Return the (x, y) coordinate for the center point of the cell that contains the specified text.  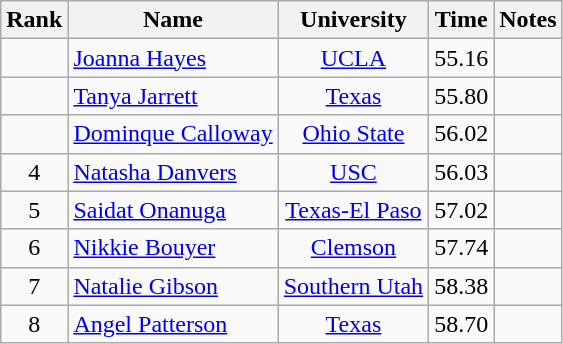
Southern Utah (353, 286)
Name (173, 20)
Rank (34, 20)
Natasha Danvers (173, 172)
55.80 (462, 96)
6 (34, 248)
UCLA (353, 58)
Angel Patterson (173, 324)
USC (353, 172)
Natalie Gibson (173, 286)
7 (34, 286)
Saidat Onanuga (173, 210)
58.38 (462, 286)
Ohio State (353, 134)
8 (34, 324)
Clemson (353, 248)
Dominque Calloway (173, 134)
Notes (528, 20)
56.02 (462, 134)
58.70 (462, 324)
Nikkie Bouyer (173, 248)
56.03 (462, 172)
Joanna Hayes (173, 58)
Texas-El Paso (353, 210)
5 (34, 210)
Tanya Jarrett (173, 96)
55.16 (462, 58)
57.74 (462, 248)
University (353, 20)
Time (462, 20)
57.02 (462, 210)
4 (34, 172)
